Output the (X, Y) coordinate of the center of the cell containing the given text.  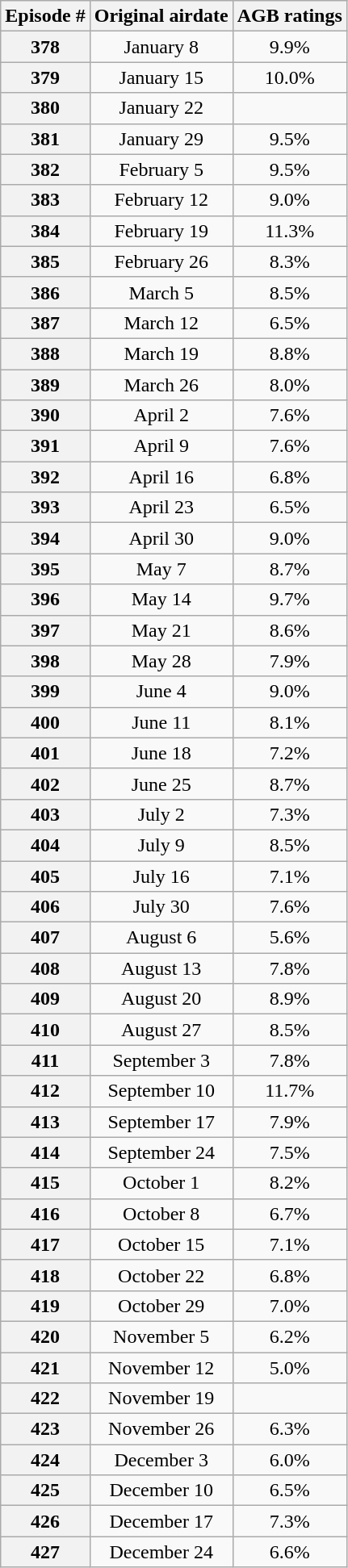
378 (45, 47)
392 (45, 477)
Episode # (45, 16)
8.8% (289, 353)
409 (45, 999)
391 (45, 446)
385 (45, 261)
384 (45, 231)
390 (45, 416)
November 26 (161, 1429)
June 18 (161, 753)
411 (45, 1060)
382 (45, 169)
386 (45, 292)
AGB ratings (289, 16)
April 2 (161, 416)
381 (45, 139)
402 (45, 784)
419 (45, 1306)
April 23 (161, 508)
October 8 (161, 1214)
December 24 (161, 1552)
8.0% (289, 385)
11.3% (289, 231)
7.2% (289, 753)
November 5 (161, 1336)
October 29 (161, 1306)
October 1 (161, 1183)
405 (45, 876)
406 (45, 907)
December 3 (161, 1460)
February 19 (161, 231)
408 (45, 968)
January 15 (161, 77)
April 9 (161, 446)
July 16 (161, 876)
7.0% (289, 1306)
6.6% (289, 1552)
8.1% (289, 722)
November 19 (161, 1399)
427 (45, 1552)
418 (45, 1275)
10.0% (289, 77)
8.6% (289, 630)
388 (45, 353)
6.7% (289, 1214)
June 25 (161, 784)
August 13 (161, 968)
423 (45, 1429)
397 (45, 630)
410 (45, 1030)
July 9 (161, 845)
422 (45, 1399)
393 (45, 508)
5.0% (289, 1368)
400 (45, 722)
9.9% (289, 47)
424 (45, 1460)
404 (45, 845)
July 30 (161, 907)
September 10 (161, 1091)
April 16 (161, 477)
December 10 (161, 1491)
412 (45, 1091)
September 17 (161, 1122)
9.7% (289, 600)
379 (45, 77)
6.2% (289, 1336)
August 27 (161, 1030)
January 29 (161, 139)
387 (45, 323)
416 (45, 1214)
6.0% (289, 1460)
380 (45, 108)
383 (45, 200)
August 20 (161, 999)
415 (45, 1183)
6.3% (289, 1429)
March 12 (161, 323)
7.5% (289, 1152)
413 (45, 1122)
11.7% (289, 1091)
8.2% (289, 1183)
March 19 (161, 353)
October 15 (161, 1244)
420 (45, 1336)
December 17 (161, 1521)
February 26 (161, 261)
June 11 (161, 722)
407 (45, 938)
426 (45, 1521)
403 (45, 814)
May 28 (161, 661)
July 2 (161, 814)
401 (45, 753)
May 21 (161, 630)
398 (45, 661)
417 (45, 1244)
February 5 (161, 169)
395 (45, 569)
September 3 (161, 1060)
January 8 (161, 47)
8.3% (289, 261)
March 26 (161, 385)
389 (45, 385)
May 14 (161, 600)
5.6% (289, 938)
May 7 (161, 569)
October 22 (161, 1275)
399 (45, 692)
February 12 (161, 200)
396 (45, 600)
425 (45, 1491)
414 (45, 1152)
January 22 (161, 108)
November 12 (161, 1368)
March 5 (161, 292)
April 30 (161, 538)
421 (45, 1368)
June 4 (161, 692)
8.9% (289, 999)
August 6 (161, 938)
394 (45, 538)
Original airdate (161, 16)
September 24 (161, 1152)
